Scan for the cell matching the given text and deliver its [x, y] coordinate at center. 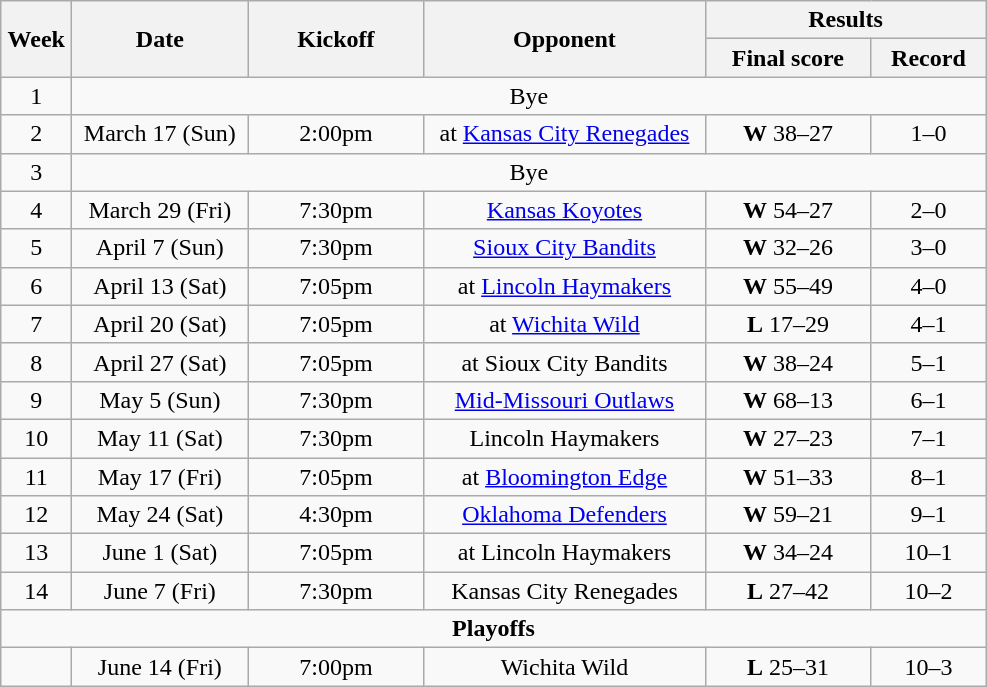
10–2 [928, 591]
5 [36, 248]
W 54–27 [788, 210]
2–0 [928, 210]
June 14 (Fri) [160, 667]
Sioux City Bandits [564, 248]
June 1 (Sat) [160, 553]
Kansas Koyotes [564, 210]
W 38–24 [788, 362]
L 17–29 [788, 324]
2 [36, 134]
W 34–24 [788, 553]
7–1 [928, 438]
at Wichita Wild [564, 324]
12 [36, 515]
13 [36, 553]
7 [36, 324]
May 24 (Sat) [160, 515]
1–0 [928, 134]
4:30pm [336, 515]
at Sioux City Bandits [564, 362]
W 59–21 [788, 515]
April 7 (Sun) [160, 248]
L 27–42 [788, 591]
W 55–49 [788, 286]
3–0 [928, 248]
L 25–31 [788, 667]
Kickoff [336, 39]
Results [846, 20]
Lincoln Haymakers [564, 438]
W 27–23 [788, 438]
10–1 [928, 553]
W 51–33 [788, 477]
6 [36, 286]
April 13 (Sat) [160, 286]
4 [36, 210]
Final score [788, 58]
at Kansas City Renegades [564, 134]
2:00pm [336, 134]
May 17 (Fri) [160, 477]
10–3 [928, 667]
3 [36, 172]
Record [928, 58]
4–1 [928, 324]
March 17 (Sun) [160, 134]
March 29 (Fri) [160, 210]
April 20 (Sat) [160, 324]
8–1 [928, 477]
June 7 (Fri) [160, 591]
Kansas City Renegades [564, 591]
Playoffs [494, 629]
May 11 (Sat) [160, 438]
9 [36, 400]
11 [36, 477]
April 27 (Sat) [160, 362]
W 38–27 [788, 134]
9–1 [928, 515]
7:00pm [336, 667]
May 5 (Sun) [160, 400]
14 [36, 591]
1 [36, 96]
Wichita Wild [564, 667]
6–1 [928, 400]
Week [36, 39]
Oklahoma Defenders [564, 515]
8 [36, 362]
at Bloomington Edge [564, 477]
Date [160, 39]
5–1 [928, 362]
4–0 [928, 286]
Opponent [564, 39]
W 68–13 [788, 400]
Mid-Missouri Outlaws [564, 400]
W 32–26 [788, 248]
10 [36, 438]
